For the text-containing cell, return its midpoint in (X, Y) coordinate format. 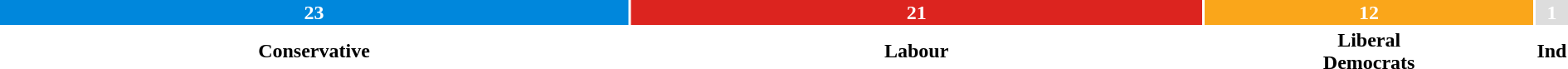
1 (1551, 12)
23 (314, 12)
12 (1369, 12)
21 (916, 12)
